Return the [x, y] coordinate for the center point of the cell that contains the specified text.  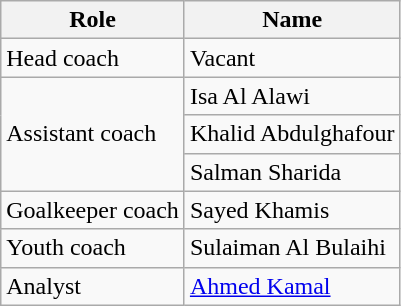
Name [292, 20]
Assistant coach [93, 134]
Head coach [93, 58]
Vacant [292, 58]
Salman Sharida [292, 172]
Sulaiman Al Bulaihi [292, 248]
Role [93, 20]
Analyst [93, 286]
Isa Al Alawi [292, 96]
Ahmed Kamal [292, 286]
Sayed Khamis [292, 210]
Khalid Abdulghafour [292, 134]
Goalkeeper coach [93, 210]
Youth coach [93, 248]
